Extract the (X, Y) coordinate from the center of the cell holding the provided text.  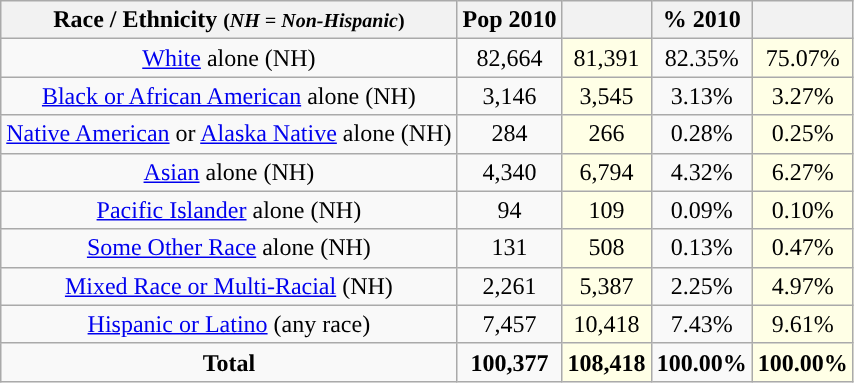
0.10% (802, 210)
0.47% (802, 248)
109 (606, 210)
Native American or Alaska Native alone (NH) (229, 134)
2.25% (702, 286)
108,418 (606, 362)
Hispanic or Latino (any race) (229, 324)
9.61% (802, 324)
3.13% (702, 96)
10,418 (606, 324)
% 2010 (702, 20)
6,794 (606, 172)
94 (510, 210)
284 (510, 134)
0.28% (702, 134)
6.27% (802, 172)
Some Other Race alone (NH) (229, 248)
0.25% (802, 134)
82.35% (702, 58)
Mixed Race or Multi-Racial (NH) (229, 286)
5,387 (606, 286)
3,146 (510, 96)
75.07% (802, 58)
Pacific Islander alone (NH) (229, 210)
100,377 (510, 362)
Asian alone (NH) (229, 172)
81,391 (606, 58)
Pop 2010 (510, 20)
266 (606, 134)
Total (229, 362)
0.09% (702, 210)
131 (510, 248)
4.97% (802, 286)
0.13% (702, 248)
508 (606, 248)
82,664 (510, 58)
Black or African American alone (NH) (229, 96)
White alone (NH) (229, 58)
4.32% (702, 172)
7.43% (702, 324)
4,340 (510, 172)
3,545 (606, 96)
7,457 (510, 324)
3.27% (802, 96)
2,261 (510, 286)
Race / Ethnicity (NH = Non-Hispanic) (229, 20)
